Capture the cell that displays the provided text and extract its (x, y) central coordinate. 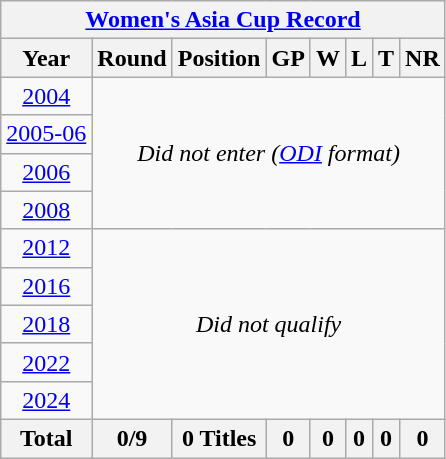
2024 (46, 400)
W (328, 58)
Position (219, 58)
Round (132, 58)
2008 (46, 210)
Did not enter (ODI format) (269, 153)
GP (288, 58)
2022 (46, 362)
2004 (46, 96)
Women's Asia Cup Record (224, 20)
2005-06 (46, 134)
0/9 (132, 438)
NR (423, 58)
2018 (46, 324)
Total (46, 438)
T (386, 58)
L (358, 58)
2006 (46, 172)
0 Titles (219, 438)
2016 (46, 286)
2012 (46, 248)
Did not qualify (269, 324)
Year (46, 58)
